Search for the cell housing the specified text and yield its [x, y] center coordinate. 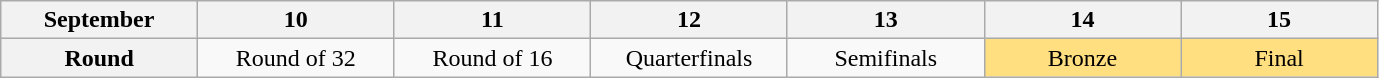
Quarterfinals [690, 58]
14 [1082, 20]
12 [690, 20]
Round of 32 [296, 58]
Round [100, 58]
Bronze [1082, 58]
13 [886, 20]
Round of 16 [492, 58]
September [100, 20]
Final [1280, 58]
15 [1280, 20]
Semifinals [886, 58]
11 [492, 20]
10 [296, 20]
